Pinpoint the cell where the given text exists, returning its (X, Y) midpoint coordinate. 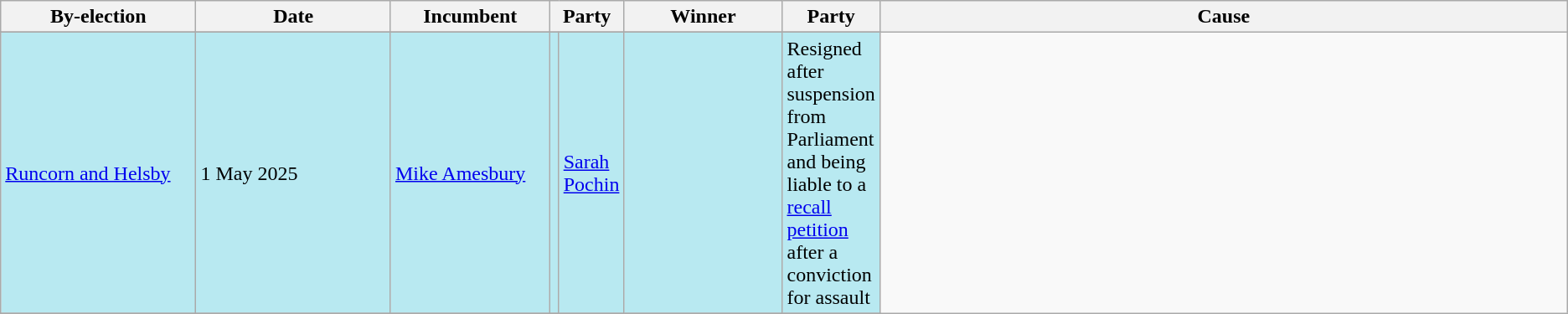
Mike Amesbury (470, 172)
By-election (99, 17)
Winner (704, 17)
Date (293, 17)
Sarah Pochin (591, 172)
1 May 2025 (293, 172)
Runcorn and Helsby (99, 172)
Resigned after suspension from Parliament and being liable to a recall petition after a conviction for assault (831, 172)
Incumbent (470, 17)
Cause (1223, 17)
